Locate the cell with the specified text and output its [X, Y] center coordinate. 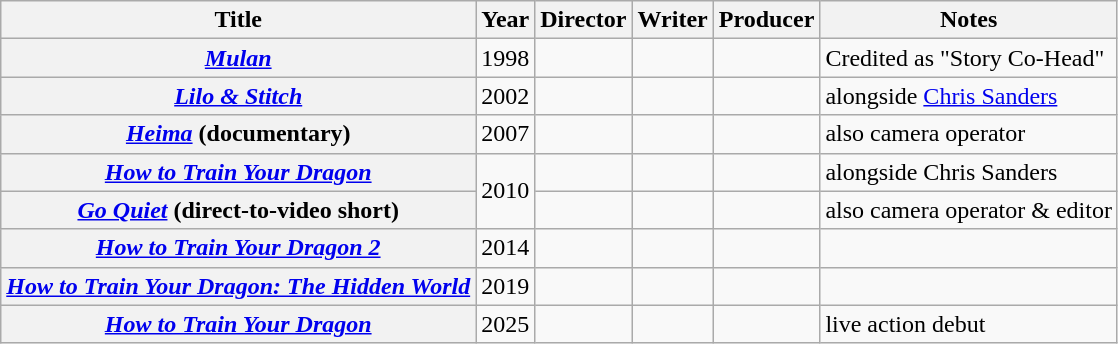
Lilo & Stitch [238, 96]
Year [506, 20]
Credited as "Story Co-Head" [969, 58]
Mulan [238, 58]
also camera operator [969, 134]
How to Train Your Dragon 2 [238, 248]
live action debut [969, 324]
also camera operator & editor [969, 210]
Title [238, 20]
1998 [506, 58]
Writer [672, 20]
2010 [506, 191]
Heima (documentary) [238, 134]
2007 [506, 134]
2025 [506, 324]
2014 [506, 248]
Producer [766, 20]
How to Train Your Dragon: The Hidden World [238, 286]
Director [584, 20]
2019 [506, 286]
Notes [969, 20]
Go Quiet (direct-to-video short) [238, 210]
2002 [506, 96]
